Return the (x, y) coordinate for the center point of the cell that contains the specified text.  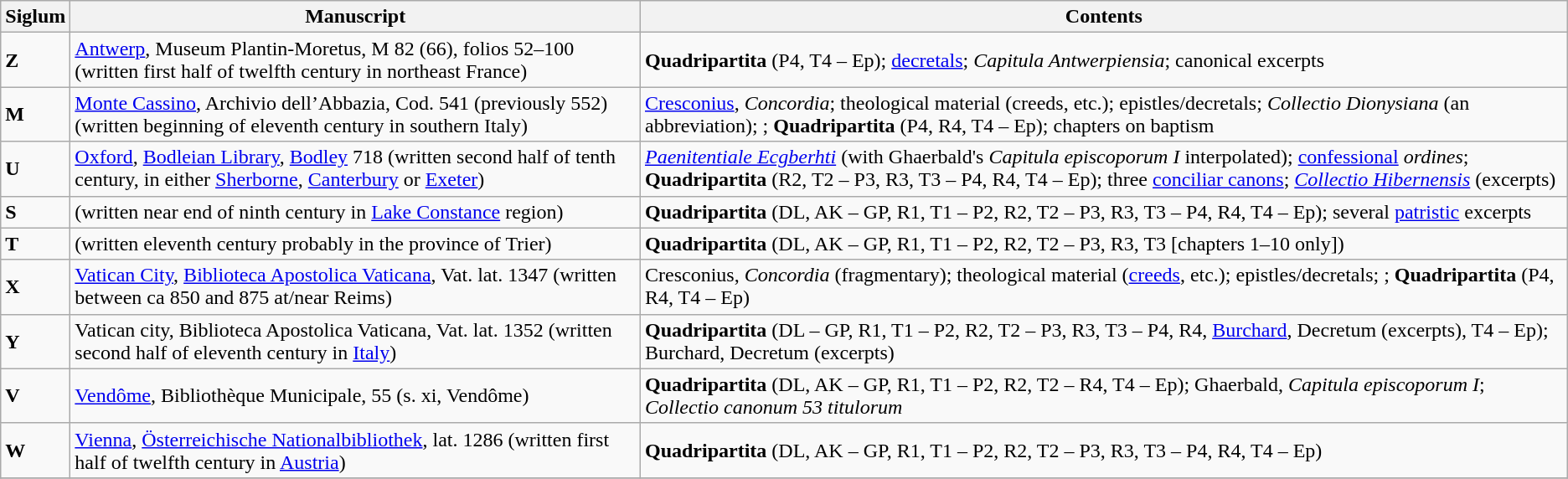
Vatican City, Biblioteca Apostolica Vaticana, Vat. lat. 1347 (written between ca 850 and 875 at/near Reims) (355, 286)
Z (35, 60)
(written near end of ninth century in Lake Constance region) (355, 212)
Vatican city, Biblioteca Apostolica Vaticana, Vat. lat. 1352 (written second half of eleventh century in Italy) (355, 342)
W (35, 451)
Antwerp, Museum Plantin-Moretus, M 82 (66), folios 52–100 (written first half of twelfth century in northeast France) (355, 60)
Manuscript (355, 17)
Vienna, Österreichische Nationalbibliothek, lat. 1286 (written first half of twelfth century in Austria) (355, 451)
M (35, 114)
Contents (1104, 17)
Quadripartita (DL, AK – GP, R1, T1 – P2, R2, T2 – P3, R3, T3 – P4, R4, T4 – Ep); several patristic excerpts (1104, 212)
S (35, 212)
Y (35, 342)
Siglum (35, 17)
U (35, 169)
Quadripartita (P4, T4 – Ep); decretals; Capitula Antwerpiensia; canonical excerpts (1104, 60)
T (35, 244)
Quadripartita (DL, AK – GP, R1, T1 – P2, R2, T2 – P3, R3, T3 [chapters 1–10 only]) (1104, 244)
Vendôme, Bibliothèque Municipale, 55 (s. xi, Vendôme) (355, 395)
Quadripartita (DL, AK – GP, R1, T1 – P2, R2, T2 – R4, T4 – Ep); Ghaerbald, Capitula episcoporum I; Collectio canonum 53 titulorum (1104, 395)
Quadripartita (DL, AK – GP, R1, T1 – P2, R2, T2 – P3, R3, T3 – P4, R4, T4 – Ep) (1104, 451)
Cresconius, Concordia (fragmentary); theological material (creeds, etc.); epistles/decretals; ; Quadripartita (P4, R4, T4 – Ep) (1104, 286)
Oxford, Bodleian Library, Bodley 718 (written second half of tenth century, in either Sherborne, Canterbury or Exeter) (355, 169)
X (35, 286)
(written eleventh century probably in the province of Trier) (355, 244)
Monte Cassino, Archivio dell’Abbazia, Cod. 541 (previously 552) (written beginning of eleventh century in southern Italy) (355, 114)
V (35, 395)
Quadripartita (DL – GP, R1, T1 – P2, R2, T2 – P3, R3, T3 – P4, R4, Burchard, Decretum (excerpts), T4 – Ep); Burchard, Decretum (excerpts) (1104, 342)
